Return [x, y] of the center of cell containing provided text 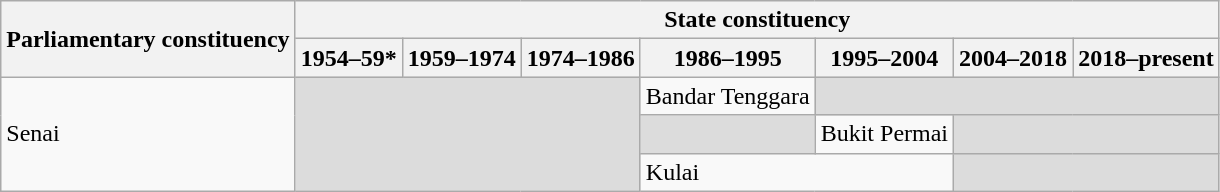
Parliamentary constituency [148, 39]
1986–1995 [728, 58]
Bukit Permai [884, 134]
State constituency [757, 20]
1954–59* [348, 58]
1974–1986 [580, 58]
2004–2018 [1014, 58]
Kulai [796, 172]
Senai [148, 134]
2018–present [1146, 58]
Bandar Tenggara [728, 96]
1959–1974 [462, 58]
1995–2004 [884, 58]
